Extract the (X, Y) coordinate from the center of the cell holding the provided text.  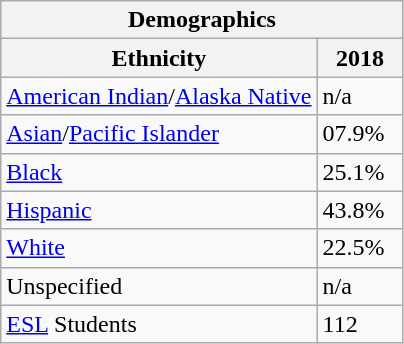
Unspecified (159, 286)
ESL Students (159, 324)
Ethnicity (159, 58)
Black (159, 172)
American Indian/Alaska Native (159, 96)
White (159, 248)
07.9% (360, 134)
Asian/Pacific Islander (159, 134)
112 (360, 324)
43.8% (360, 210)
25.1% (360, 172)
22.5% (360, 248)
Demographics (202, 20)
Hispanic (159, 210)
2018 (360, 58)
